Identify which cell holds the provided text, then report its (X, Y) central coordinate. 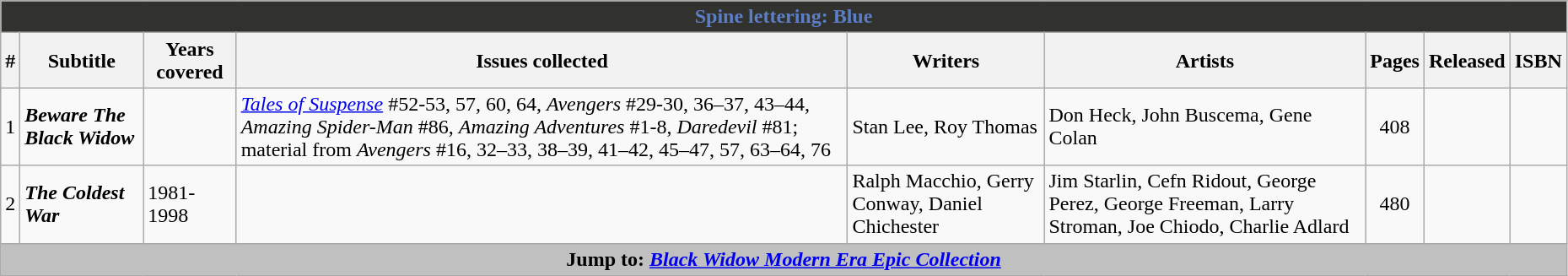
Stan Lee, Roy Thomas (946, 127)
480 (1395, 204)
Years covered (190, 61)
Beware The Black Widow (82, 127)
Jim Starlin, Cefn Ridout, George Perez, George Freeman, Larry Stroman, Joe Chiodo, Charlie Adlard (1204, 204)
Jump to: Black Widow Modern Era Epic Collection (784, 259)
Spine lettering: Blue (784, 17)
2 (10, 204)
408 (1395, 127)
Released (1467, 61)
Pages (1395, 61)
Don Heck, John Buscema, Gene Colan (1204, 127)
Artists (1204, 61)
Writers (946, 61)
The Coldest War (82, 204)
# (10, 61)
1981-1998 (190, 204)
Issues collected (542, 61)
1 (10, 127)
Ralph Macchio, Gerry Conway, Daniel Chichester (946, 204)
ISBN (1538, 61)
Subtitle (82, 61)
